Provide the (x, y) coordinate of the cell's center where the given text is located.  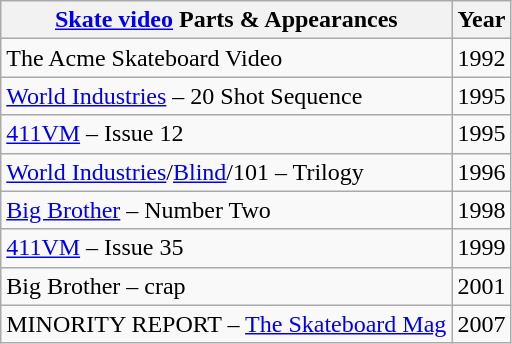
2007 (482, 324)
Year (482, 20)
World Industries/Blind/101 – Trilogy (226, 172)
411VM – Issue 35 (226, 248)
The Acme Skateboard Video (226, 58)
Skate video Parts & Appearances (226, 20)
1998 (482, 210)
Big Brother – Number Two (226, 210)
2001 (482, 286)
411VM – Issue 12 (226, 134)
MINORITY REPORT – The Skateboard Mag (226, 324)
1992 (482, 58)
1999 (482, 248)
World Industries – 20 Shot Sequence (226, 96)
1996 (482, 172)
Big Brother – crap (226, 286)
